Identify which cell holds the provided text, then report its (X, Y) central coordinate. 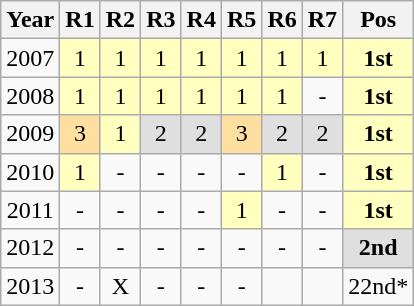
2010 (30, 172)
R7 (322, 20)
R4 (201, 20)
2009 (30, 134)
Year (30, 20)
R1 (80, 20)
2nd (378, 248)
2008 (30, 96)
R6 (282, 20)
2011 (30, 210)
X (120, 286)
2013 (30, 286)
2007 (30, 58)
R2 (120, 20)
Pos (378, 20)
22nd* (378, 286)
2012 (30, 248)
R5 (241, 20)
R3 (161, 20)
